Return [X, Y] of the center of cell containing provided text 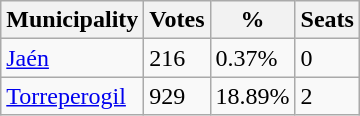
929 [177, 96]
0.37% [252, 58]
% [252, 20]
Municipality [72, 20]
216 [177, 58]
2 [327, 96]
0 [327, 58]
18.89% [252, 96]
Torreperogil [72, 96]
Jaén [72, 58]
Votes [177, 20]
Seats [327, 20]
